Search for the cell housing the specified text and yield its [x, y] center coordinate. 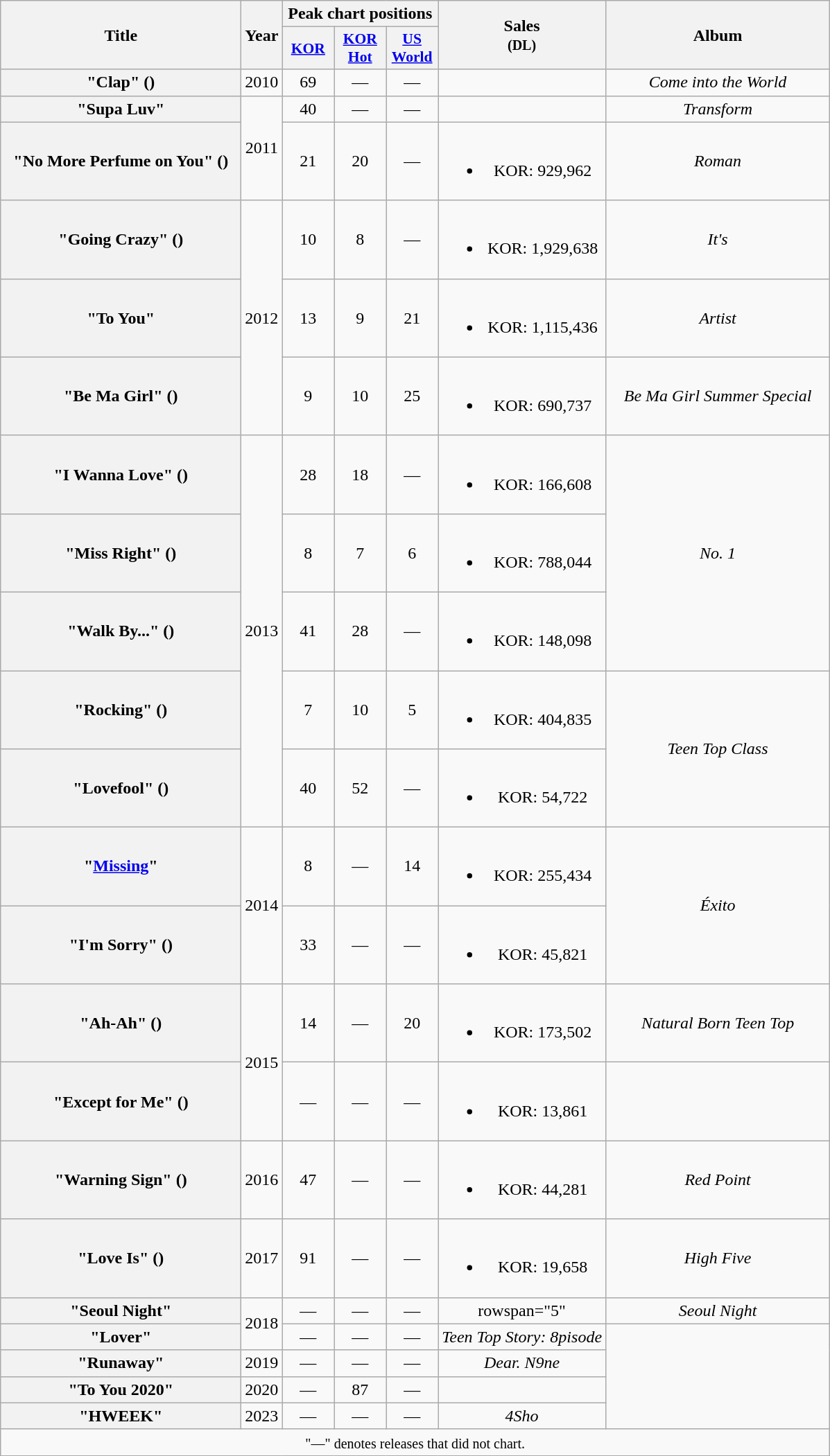
KOR: 1,115,436 [522, 317]
2017 [262, 1258]
Dear. N9ne [522, 1363]
"Warning Sign" () [121, 1179]
"Runaway" [121, 1363]
USWorld [412, 49]
Peak chart positions [361, 14]
25 [412, 396]
KOR: 44,281 [522, 1179]
2015 [262, 1062]
"Rocking" () [121, 710]
Title [121, 35]
"Love Is" () [121, 1258]
KOR: 166,608 [522, 474]
High Five [718, 1258]
41 [308, 631]
Be Ma Girl Summer Special [718, 396]
"Ah-Ah" () [121, 1023]
Sales(DL) [522, 35]
2020 [262, 1389]
"No More Perfume on You" () [121, 161]
4Sho [522, 1416]
Transform [718, 109]
"To You" [121, 317]
Album [718, 35]
2023 [262, 1416]
KOR: 54,722 [522, 789]
2011 [262, 148]
2013 [262, 631]
18 [361, 474]
"Supa Luv" [121, 109]
KOR: 148,098 [522, 631]
"Going Crazy" () [121, 240]
Come into the World [718, 82]
No. 1 [718, 553]
KOR: 255,434 [522, 866]
47 [308, 1179]
KORHot [361, 49]
It's [718, 240]
"I Wanna Love" () [121, 474]
"—" denotes releases that did not chart. [415, 1442]
"Clap" () [121, 82]
Seoul Night [718, 1310]
"Miss Right" () [121, 553]
13 [308, 317]
KOR: 19,658 [522, 1258]
"Except for Me" () [121, 1102]
KOR: 404,835 [522, 710]
KOR: 690,737 [522, 396]
69 [308, 82]
2018 [262, 1324]
2014 [262, 906]
87 [361, 1389]
"Lovefool" () [121, 789]
KOR: 788,044 [522, 553]
"Be Ma Girl" () [121, 396]
Year [262, 35]
KOR [308, 49]
"To You 2020" [121, 1389]
"Missing" [121, 866]
Éxito [718, 906]
Artist [718, 317]
"HWEEK" [121, 1416]
KOR: 13,861 [522, 1102]
Teen Top Class [718, 749]
KOR: 45,821 [522, 945]
rowspan="5" [522, 1310]
"Walk By..." () [121, 631]
52 [361, 789]
"Lover" [121, 1337]
"Seoul Night" [121, 1310]
Roman [718, 161]
2019 [262, 1363]
5 [412, 710]
"I'm Sorry" () [121, 945]
Natural Born Teen Top [718, 1023]
6 [412, 553]
2016 [262, 1179]
KOR: 929,962 [522, 161]
91 [308, 1258]
KOR: 173,502 [522, 1023]
2010 [262, 82]
2012 [262, 317]
Red Point [718, 1179]
33 [308, 945]
Teen Top Story: 8pisode [522, 1337]
KOR: 1,929,638 [522, 240]
